Pinpoint the cell where the given text exists, returning its (x, y) midpoint coordinate. 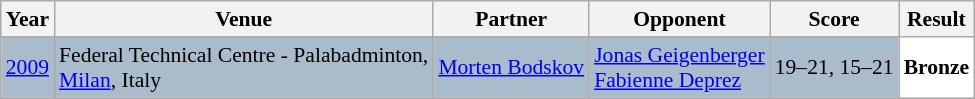
2009 (28, 68)
Opponent (680, 19)
Score (834, 19)
Partner (511, 19)
Federal Technical Centre - Palabadminton,Milan, Italy (244, 68)
Result (937, 19)
Morten Bodskov (511, 68)
Venue (244, 19)
Jonas Geigenberger Fabienne Deprez (680, 68)
Bronze (937, 68)
19–21, 15–21 (834, 68)
Year (28, 19)
